Identify which cell holds the provided text, then report its [x, y] central coordinate. 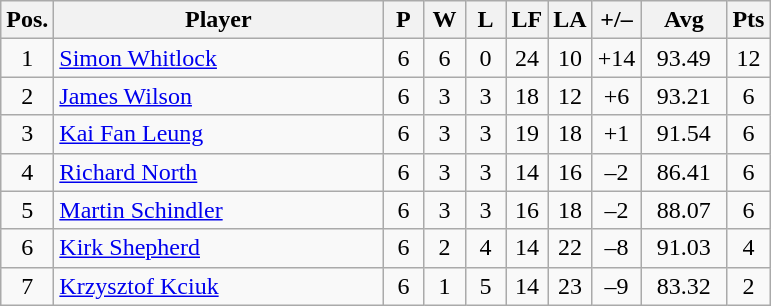
Martin Schindler [218, 210]
W [444, 20]
91.03 [684, 248]
7 [28, 286]
+6 [616, 96]
–8 [616, 248]
P [404, 20]
Kirk Shepherd [218, 248]
88.07 [684, 210]
Kai Fan Leung [218, 134]
93.49 [684, 58]
93.21 [684, 96]
Richard North [218, 172]
Avg [684, 20]
Simon Whitlock [218, 58]
22 [570, 248]
86.41 [684, 172]
Player [218, 20]
+1 [616, 134]
L [486, 20]
91.54 [684, 134]
Pos. [28, 20]
10 [570, 58]
Krzysztof Kciuk [218, 286]
Pts [748, 20]
0 [486, 58]
LA [570, 20]
–9 [616, 286]
+14 [616, 58]
James Wilson [218, 96]
+/– [616, 20]
83.32 [684, 286]
19 [527, 134]
LF [527, 20]
24 [527, 58]
23 [570, 286]
